Return [X, Y] of the center of cell containing provided text 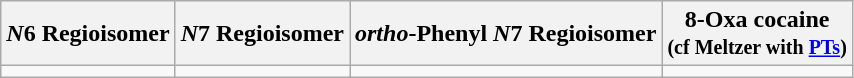
N6 Regioisomer [88, 34]
ortho-Phenyl N7 Regioisomer [506, 34]
8-Oxa cocaine(cf Meltzer with PTs) [757, 34]
N7 Regioisomer [262, 34]
